Scan for the cell matching the given text and deliver its [x, y] coordinate at center. 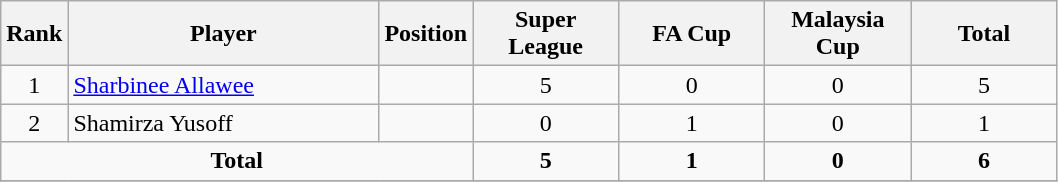
Sharbinee Allawee [224, 85]
Shamirza Yusoff [224, 123]
Player [224, 34]
Rank [34, 34]
Position [426, 34]
Malaysia Cup [838, 34]
2 [34, 123]
Super League [546, 34]
6 [984, 161]
FA Cup [692, 34]
